Provide the [X, Y] coordinate of the cell's center where the given text is located.  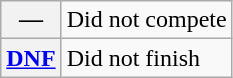
Did not finish [146, 58]
DNF [31, 58]
— [31, 20]
Did not compete [146, 20]
